For the text-containing cell, return its midpoint in (X, Y) coordinate format. 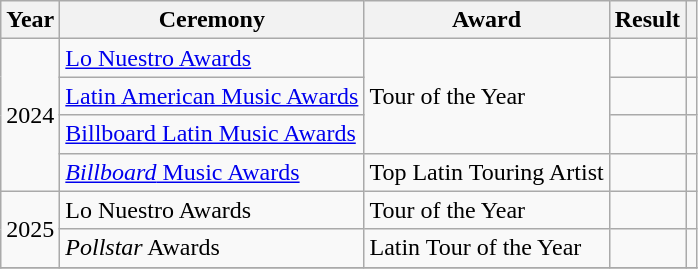
Ceremony (212, 20)
Year (30, 20)
2025 (30, 229)
Latin Tour of the Year (486, 248)
Billboard Music Awards (212, 172)
Top Latin Touring Artist (486, 172)
Pollstar Awards (212, 248)
Result (647, 20)
2024 (30, 115)
Award (486, 20)
Billboard Latin Music Awards (212, 134)
Latin American Music Awards (212, 96)
